Scan for the cell matching the given text and deliver its [x, y] coordinate at center. 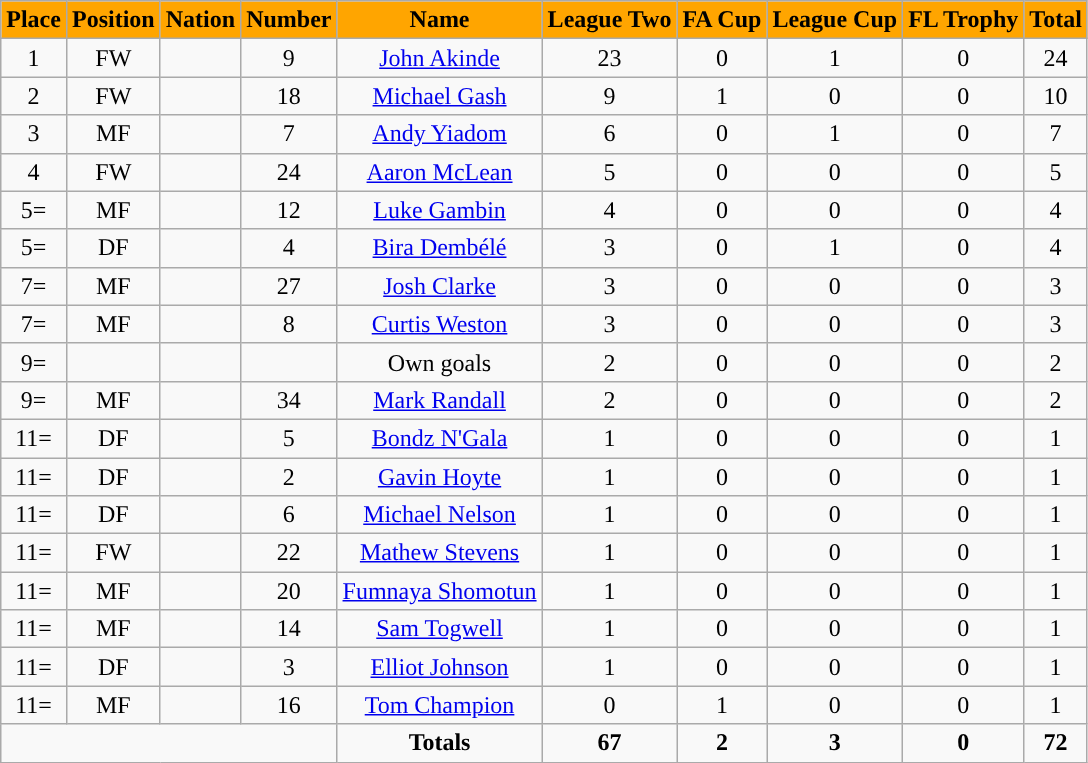
Place [34, 20]
Nation [200, 20]
Bira Dembélé [440, 248]
John Akinde [440, 58]
Total [1056, 20]
10 [1056, 96]
Name [440, 20]
Fumnaya Shomotun [440, 591]
Mark Randall [440, 400]
Own goals [440, 362]
Andy Yiadom [440, 134]
Totals [440, 743]
18 [289, 96]
Mathew Stevens [440, 553]
League Cup [835, 20]
72 [1056, 743]
23 [610, 58]
Josh Clarke [440, 286]
34 [289, 400]
Elliot Johnson [440, 667]
Sam Togwell [440, 629]
67 [610, 743]
Tom Champion [440, 705]
14 [289, 629]
League Two [610, 20]
Gavin Hoyte [440, 477]
8 [289, 324]
22 [289, 553]
Number [289, 20]
Bondz N'Gala [440, 438]
27 [289, 286]
Luke Gambin [440, 210]
16 [289, 705]
Michael Nelson [440, 515]
12 [289, 210]
Position [113, 20]
20 [289, 591]
Aaron McLean [440, 172]
FA Cup [722, 20]
Michael Gash [440, 96]
Curtis Weston [440, 324]
FL Trophy [964, 20]
